Identify which cell holds the provided text, then report its [x, y] central coordinate. 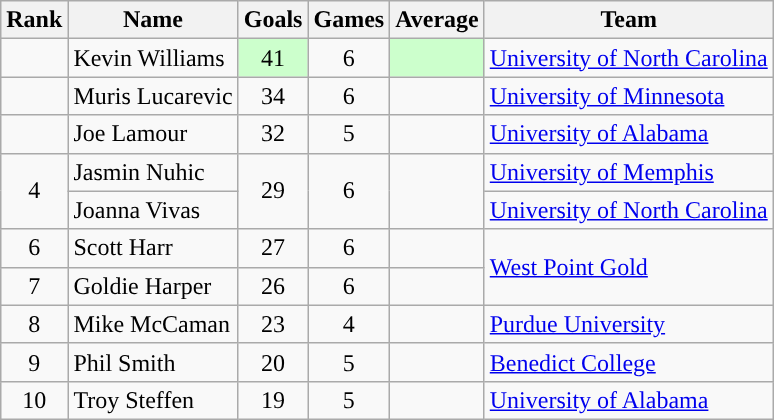
19 [273, 400]
University of Memphis [628, 172]
9 [34, 362]
Troy Steffen [153, 400]
Kevin Williams [153, 58]
32 [273, 134]
Team [628, 20]
Goals [273, 20]
Benedict College [628, 362]
Purdue University [628, 324]
Average [438, 20]
Rank [34, 20]
Scott Harr [153, 248]
Mike McCaman [153, 324]
Jasmin Nuhic [153, 172]
Muris Lucarevic [153, 96]
26 [273, 286]
34 [273, 96]
Name [153, 20]
7 [34, 286]
Games [349, 20]
Joanna Vivas [153, 210]
27 [273, 248]
23 [273, 324]
8 [34, 324]
Phil Smith [153, 362]
University of Minnesota [628, 96]
West Point Gold [628, 267]
20 [273, 362]
10 [34, 400]
29 [273, 191]
Joe Lamour [153, 134]
Goldie Harper [153, 286]
41 [273, 58]
